Capture the cell that displays the provided text and extract its (x, y) central coordinate. 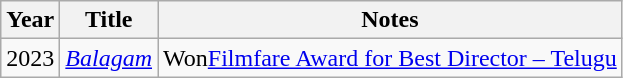
WonFilmfare Award for Best Director – Telugu (390, 58)
Title (109, 20)
Notes (390, 20)
Balagam (109, 58)
Year (30, 20)
2023 (30, 58)
